Find where the given text appears and provide that cell's center as [x, y] coordinate. 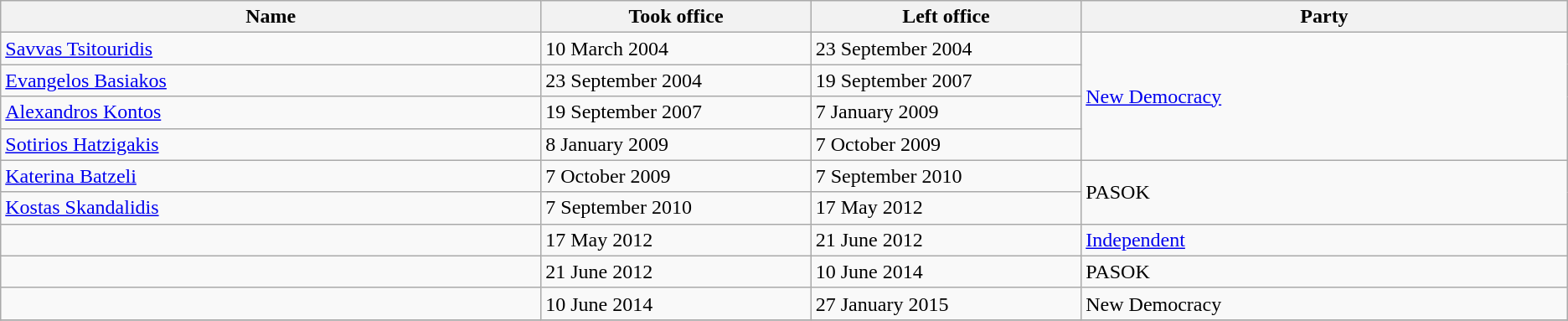
Sotirios Hatzigakis [271, 144]
Savvas Tsitouridis [271, 49]
Katerina Batzeli [271, 176]
10 March 2004 [676, 49]
8 January 2009 [676, 144]
Name [271, 17]
Party [1325, 17]
Took office [676, 17]
Alexandros Kontos [271, 112]
Kostas Skandalidis [271, 208]
Left office [946, 17]
Evangelos Basiakos [271, 80]
7 January 2009 [946, 112]
27 January 2015 [946, 303]
Independent [1325, 240]
